Return [X, Y] of the center of cell containing provided text 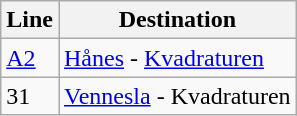
Hånes - Kvadraturen [177, 58]
Line [30, 20]
Destination [177, 20]
31 [30, 96]
A2 [30, 58]
Vennesla - Kvadraturen [177, 96]
